Find where the given text appears and provide that cell's center as [x, y] coordinate. 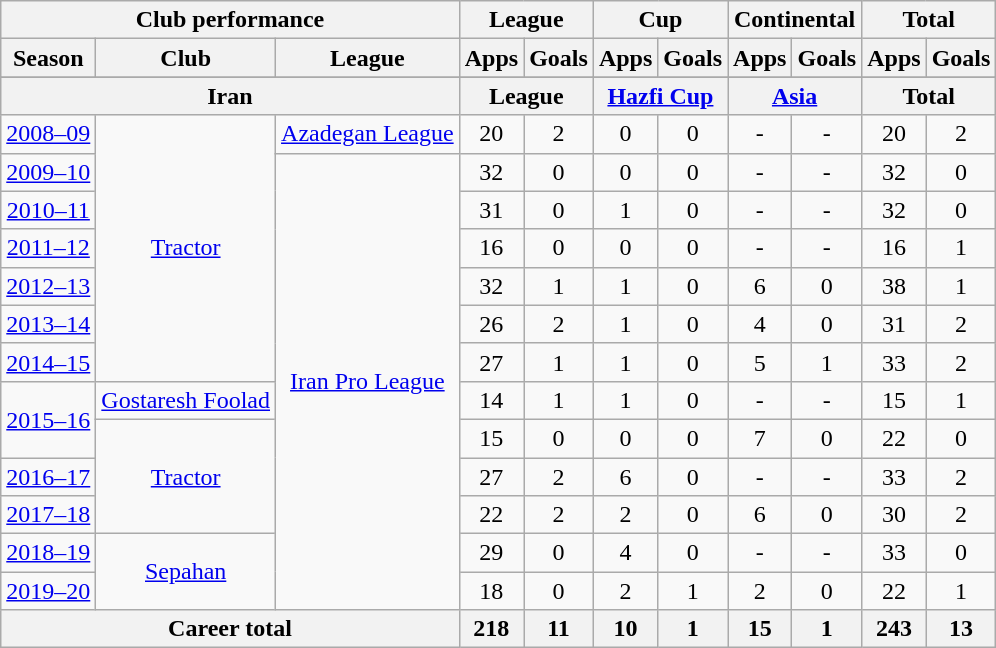
Iran Pro League [368, 382]
2015–16 [48, 419]
18 [491, 591]
11 [559, 629]
2014–15 [48, 362]
5 [760, 362]
2019–20 [48, 591]
2009–10 [48, 172]
13 [961, 629]
Gostaresh Foolad [186, 400]
218 [491, 629]
7 [760, 438]
Cup [660, 20]
26 [491, 324]
2011–12 [48, 248]
2016–17 [48, 477]
Club performance [230, 20]
Azadegan League [368, 134]
Asia [795, 96]
Season [48, 58]
243 [894, 629]
38 [894, 286]
2010–11 [48, 210]
Hazfi Cup [660, 96]
29 [491, 553]
2017–18 [48, 515]
Club [186, 58]
Continental [795, 20]
Career total [230, 629]
2018–19 [48, 553]
Iran [230, 96]
30 [894, 515]
2013–14 [48, 324]
Sepahan [186, 572]
2012–13 [48, 286]
14 [491, 400]
2008–09 [48, 134]
10 [625, 629]
